Find where the given text appears and provide that cell's center as [X, Y] coordinate. 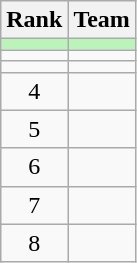
5 [34, 129]
8 [34, 243]
4 [34, 91]
Rank [34, 20]
6 [34, 167]
Team [102, 20]
7 [34, 205]
